From the cell containing the given text, extract its center point as [x, y] coordinate. 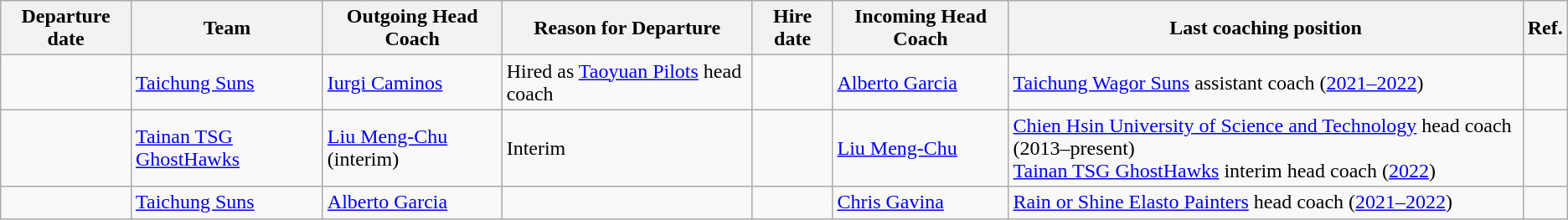
Hire date [792, 28]
Liu Meng-Chu [921, 148]
Liu Meng-Chu (interim) [412, 148]
Ref. [1545, 28]
Outgoing Head Coach [412, 28]
Reason for Departure [627, 28]
Tainan TSG GhostHawks [226, 148]
Incoming Head Coach [921, 28]
Hired as Taoyuan Pilots head coach [627, 82]
Chien Hsin University of Science and Technology head coach (2013–present)Tainan TSG GhostHawks interim head coach (2022) [1266, 148]
Team [226, 28]
Last coaching position [1266, 28]
Interim [627, 148]
Departure date [66, 28]
Rain or Shine Elasto Painters head coach (2021–2022) [1266, 202]
Taichung Wagor Suns assistant coach (2021–2022) [1266, 82]
Iurgi Caminos [412, 82]
Chris Gavina [921, 202]
